Determine the [X, Y] coordinate at the center of the cell enclosing the given text.  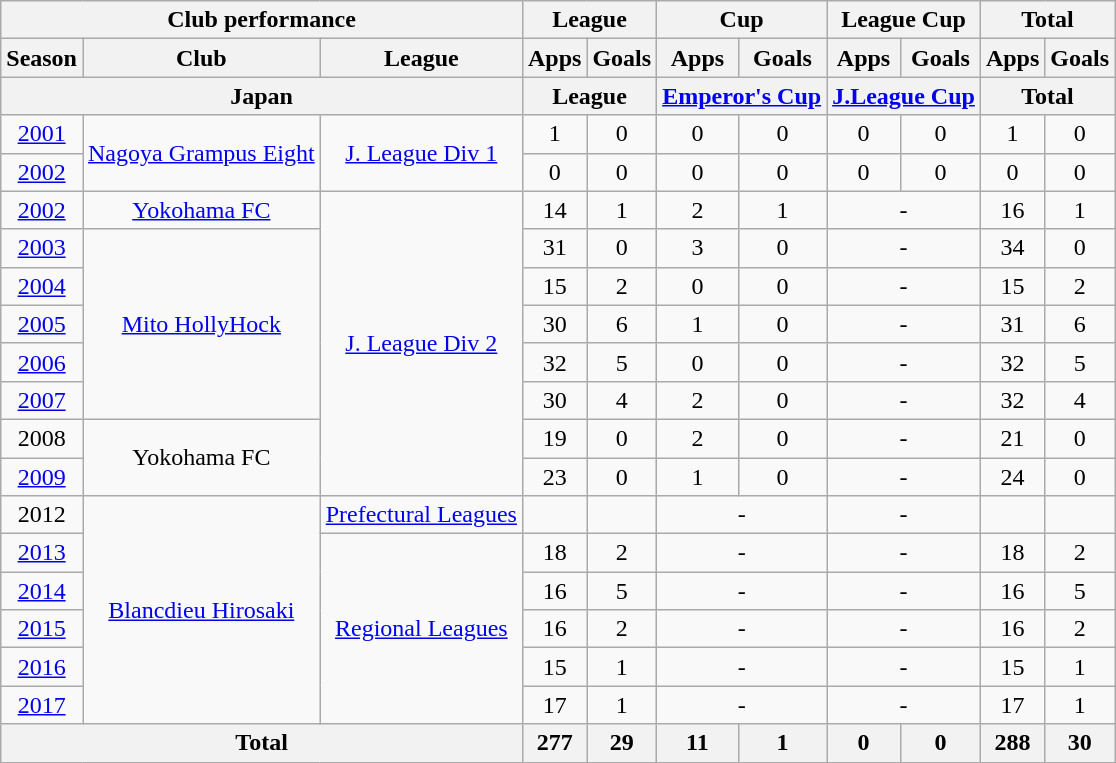
3 [698, 248]
Emperor's Cup [742, 96]
23 [554, 477]
29 [622, 743]
2006 [42, 362]
2013 [42, 553]
Club [201, 58]
11 [698, 743]
Season [42, 58]
2001 [42, 134]
2009 [42, 477]
288 [1012, 743]
League Cup [904, 20]
21 [1012, 438]
Nagoya Grampus Eight [201, 153]
Blancdieu Hirosaki [201, 610]
2003 [42, 248]
24 [1012, 477]
2004 [42, 286]
2005 [42, 324]
2017 [42, 705]
19 [554, 438]
2012 [42, 515]
2015 [42, 629]
277 [554, 743]
2014 [42, 591]
Club performance [262, 20]
J.League Cup [904, 96]
J. League Div 1 [421, 153]
Cup [742, 20]
2016 [42, 667]
J. League Div 2 [421, 343]
Regional Leagues [421, 629]
2007 [42, 400]
14 [554, 210]
2008 [42, 438]
Prefectural Leagues [421, 515]
Mito HollyHock [201, 324]
Japan [262, 96]
34 [1012, 248]
